Locate the cell with the specified text and output its [X, Y] center coordinate. 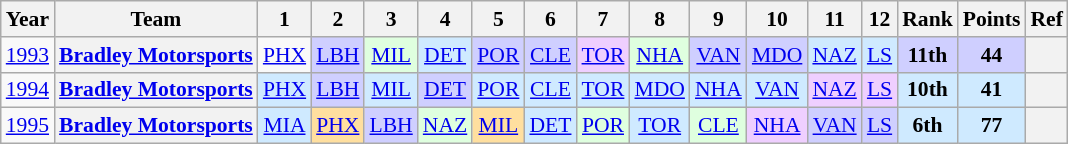
77 [992, 126]
4 [445, 19]
44 [992, 55]
2 [338, 19]
3 [390, 19]
10 [778, 19]
Ref [1046, 19]
11th [928, 55]
Rank [928, 19]
MIA [284, 126]
11 [834, 19]
Team [156, 19]
1995 [28, 126]
7 [604, 19]
12 [880, 19]
1 [284, 19]
9 [718, 19]
Points [992, 19]
1993 [28, 55]
6th [928, 126]
6 [550, 19]
1994 [28, 90]
5 [498, 19]
8 [660, 19]
Year [28, 19]
10th [928, 90]
41 [992, 90]
